Determine the (X, Y) coordinate at the center of the cell enclosing the given text.  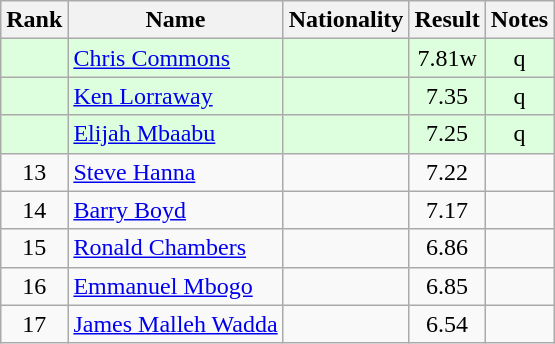
Ronald Chambers (176, 248)
Nationality (346, 20)
Notes (519, 20)
7.35 (447, 96)
7.17 (447, 210)
Name (176, 20)
7.25 (447, 134)
Elijah Mbaabu (176, 134)
6.85 (447, 286)
7.81w (447, 58)
14 (34, 210)
James Malleh Wadda (176, 324)
Emmanuel Mbogo (176, 286)
Rank (34, 20)
Steve Hanna (176, 172)
16 (34, 286)
Result (447, 20)
Chris Commons (176, 58)
Ken Lorraway (176, 96)
7.22 (447, 172)
15 (34, 248)
6.86 (447, 248)
13 (34, 172)
6.54 (447, 324)
Barry Boyd (176, 210)
17 (34, 324)
